Return [X, Y] of the center of cell containing provided text 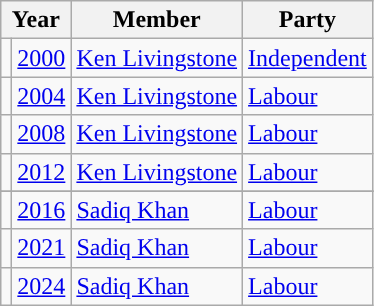
2016 [42, 210]
Year [36, 20]
2012 [42, 172]
Independent [308, 58]
2024 [42, 286]
Party [308, 20]
2008 [42, 134]
2004 [42, 96]
Member [157, 20]
2021 [42, 248]
2000 [42, 58]
